Pinpoint the cell where the given text exists, returning its (X, Y) midpoint coordinate. 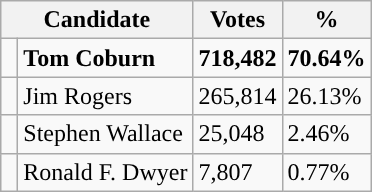
Stephen Wallace (106, 134)
Candidate (97, 20)
7,807 (238, 172)
Tom Coburn (106, 58)
265,814 (238, 96)
Jim Rogers (106, 96)
718,482 (238, 58)
Votes (238, 20)
70.64% (326, 58)
2.46% (326, 134)
0.77% (326, 172)
Ronald F. Dwyer (106, 172)
26.13% (326, 96)
25,048 (238, 134)
% (326, 20)
